Search for the cell housing the specified text and yield its [x, y] center coordinate. 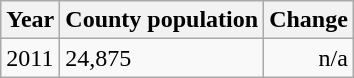
County population [162, 20]
n/a [309, 58]
Change [309, 20]
24,875 [162, 58]
2011 [30, 58]
Year [30, 20]
